From the cell containing the given text, extract its center point as [X, Y] coordinate. 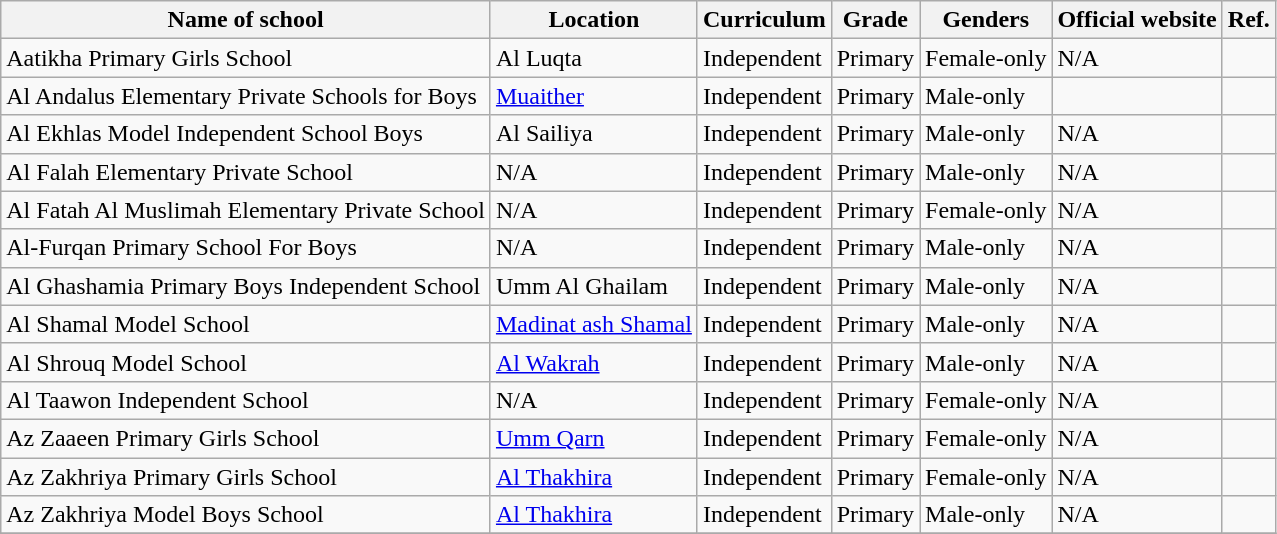
Az Zakhriya Primary Girls School [246, 477]
Location [594, 20]
Al Ghashamia Primary Boys Independent School [246, 286]
Curriculum [764, 20]
Umm Qarn [594, 438]
Al Wakrah [594, 362]
Genders [986, 20]
Official website [1137, 20]
Al Luqta [594, 58]
Al Falah Elementary Private School [246, 172]
Ref. [1248, 20]
Al-Furqan Primary School For Boys [246, 248]
Al Taawon Independent School [246, 400]
Muaither [594, 96]
Az Zaaeen Primary Girls School [246, 438]
Al Ekhlas Model Independent School Boys [246, 134]
Umm Al Ghailam [594, 286]
Madinat ash Shamal [594, 324]
Al Andalus Elementary Private Schools for Boys [246, 96]
Aatikha Primary Girls School [246, 58]
Grade [875, 20]
Al Sailiya [594, 134]
Al Shamal Model School [246, 324]
Al Shrouq Model School [246, 362]
Az Zakhriya Model Boys School [246, 515]
Name of school [246, 20]
Al Fatah Al Muslimah Elementary Private School [246, 210]
